Locate the cell with the specified text and output its [x, y] center coordinate. 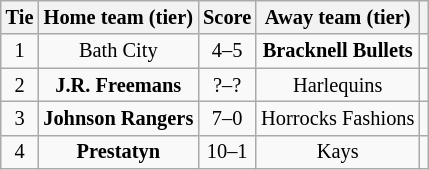
4 [20, 152]
Kays [338, 152]
1 [20, 51]
Johnson Rangers [118, 118]
3 [20, 118]
Horrocks Fashions [338, 118]
2 [20, 85]
J.R. Freemans [118, 85]
4–5 [227, 51]
Home team (tier) [118, 17]
Bracknell Bullets [338, 51]
Bath City [118, 51]
Prestatyn [118, 152]
Tie [20, 17]
?–? [227, 85]
10–1 [227, 152]
7–0 [227, 118]
Score [227, 17]
Harlequins [338, 85]
Away team (tier) [338, 17]
